Provide the [x, y] coordinate of the cell's center where the given text is located.  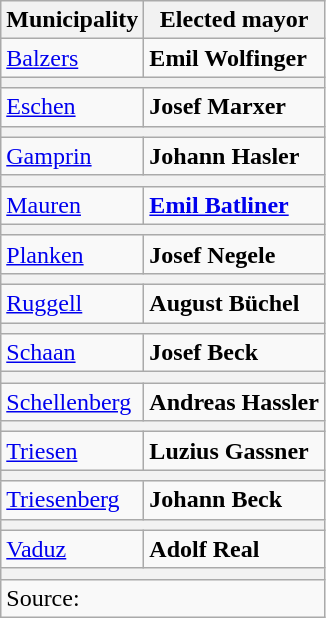
August Büchel [234, 303]
Elected mayor [234, 20]
Emil Wolfinger [234, 58]
Schellenberg [72, 402]
Adolf Real [234, 549]
Josef Marxer [234, 107]
Eschen [72, 107]
Luzius Gassner [234, 451]
Josef Negele [234, 254]
Triesenberg [72, 500]
Schaan [72, 353]
Josef Beck [234, 353]
Johann Beck [234, 500]
Johann Hasler [234, 156]
Mauren [72, 205]
Andreas Hassler [234, 402]
Balzers [72, 58]
Source: [163, 598]
Gamprin [72, 156]
Municipality [72, 20]
Ruggell [72, 303]
Planken [72, 254]
Emil Batliner [234, 205]
Vaduz [72, 549]
Triesen [72, 451]
